Output the (X, Y) coordinate of the center of the cell containing the given text.  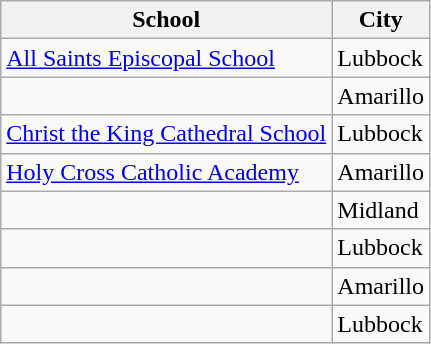
All Saints Episcopal School (166, 58)
City (381, 20)
Christ the King Cathedral School (166, 134)
School (166, 20)
Midland (381, 210)
Holy Cross Catholic Academy (166, 172)
